Scan for the cell matching the given text and deliver its [X, Y] coordinate at center. 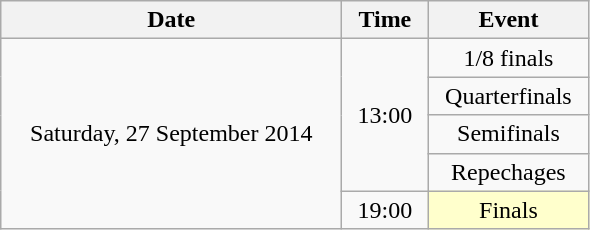
19:00 [385, 210]
1/8 finals [508, 58]
Time [385, 20]
Semifinals [508, 134]
13:00 [385, 115]
Finals [508, 210]
Event [508, 20]
Saturday, 27 September 2014 [172, 134]
Repechages [508, 172]
Date [172, 20]
Quarterfinals [508, 96]
